Output the (X, Y) coordinate of the center of the cell containing the given text.  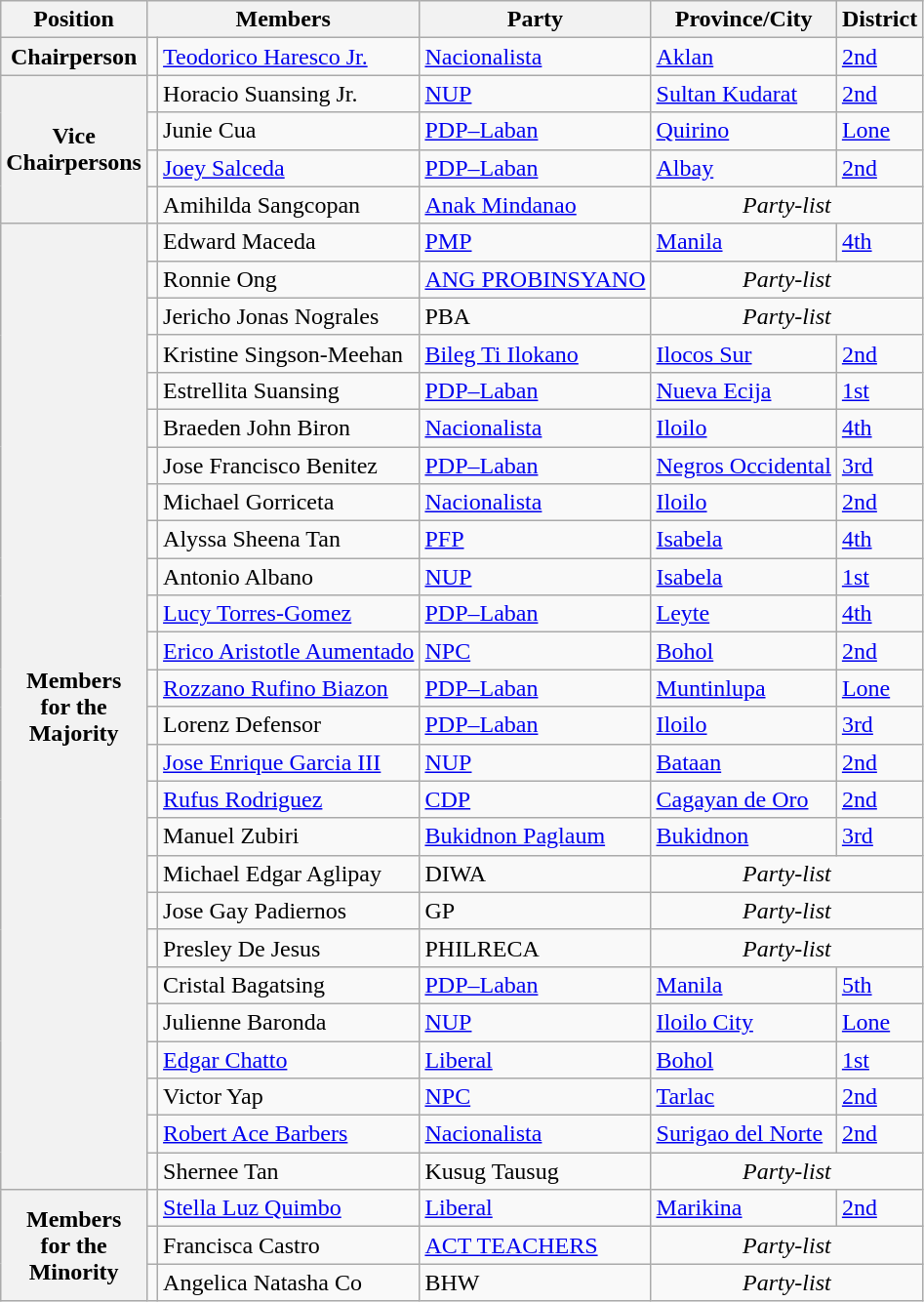
Kristine Singson-Meehan (289, 353)
Stella Luz Quimbo (289, 1208)
Edgar Chatto (289, 1059)
Kusug Tausug (535, 1171)
Anak Mindanao (535, 205)
Julienne Baronda (289, 1022)
5th (879, 985)
Muntinlupa (743, 688)
Bileg Ti Ilokano (535, 353)
Position (74, 20)
District (879, 20)
Rozzano Rufino Biazon (289, 688)
Michael Edgar Aglipay (289, 874)
Cristal Bagatsing (289, 985)
Joey Salceda (289, 168)
Junie Cua (289, 131)
Bukidnon (743, 836)
Sultan Kudarat (743, 94)
Alyssa Sheena Tan (289, 540)
Ronnie Ong (289, 279)
Nueva Ecija (743, 390)
Jose Gay Padiernos (289, 911)
Membersfor theMinority (74, 1245)
Lorenz Defensor (289, 725)
Quirino (743, 131)
Negros Occidental (743, 466)
Ilocos Sur (743, 353)
Cagayan de Oro (743, 799)
Chairperson (74, 57)
Victor Yap (289, 1097)
GP (535, 911)
Francisca Castro (289, 1245)
Presley De Jesus (289, 948)
Marikina (743, 1208)
Iloilo City (743, 1022)
Teodorico Haresco Jr. (289, 57)
Leyte (743, 614)
ANG PROBINSYANO (535, 279)
Amihilda Sangcopan (289, 205)
PFP (535, 540)
Surigao del Norte (743, 1134)
Jose Francisco Benitez (289, 466)
Aklan (743, 57)
Antonio Albano (289, 577)
Albay (743, 168)
Angelica Natasha Co (289, 1282)
PHILRECA (535, 948)
Erico Aristotle Aumentado (289, 651)
PBA (535, 316)
Bataan (743, 762)
Membersfor theMajority (74, 707)
Manuel Zubiri (289, 836)
Horacio Suansing Jr. (289, 94)
Edward Maceda (289, 242)
Party (535, 20)
CDP (535, 799)
Michael Gorriceta (289, 503)
BHW (535, 1282)
Jose Enrique Garcia III (289, 762)
ACT TEACHERS (535, 1245)
Robert Ace Barbers (289, 1134)
Rufus Rodriguez (289, 799)
Lucy Torres-Gomez (289, 614)
DIWA (535, 874)
Braeden John Biron (289, 427)
Province/City (743, 20)
ViceChairpersons (74, 149)
PMP (535, 242)
Shernee Tan (289, 1171)
Estrellita Suansing (289, 390)
Bukidnon Paglaum (535, 836)
Tarlac (743, 1097)
Jericho Jonas Nograles (289, 316)
Members (283, 20)
